Identify which cell holds the provided text, then report its [x, y] central coordinate. 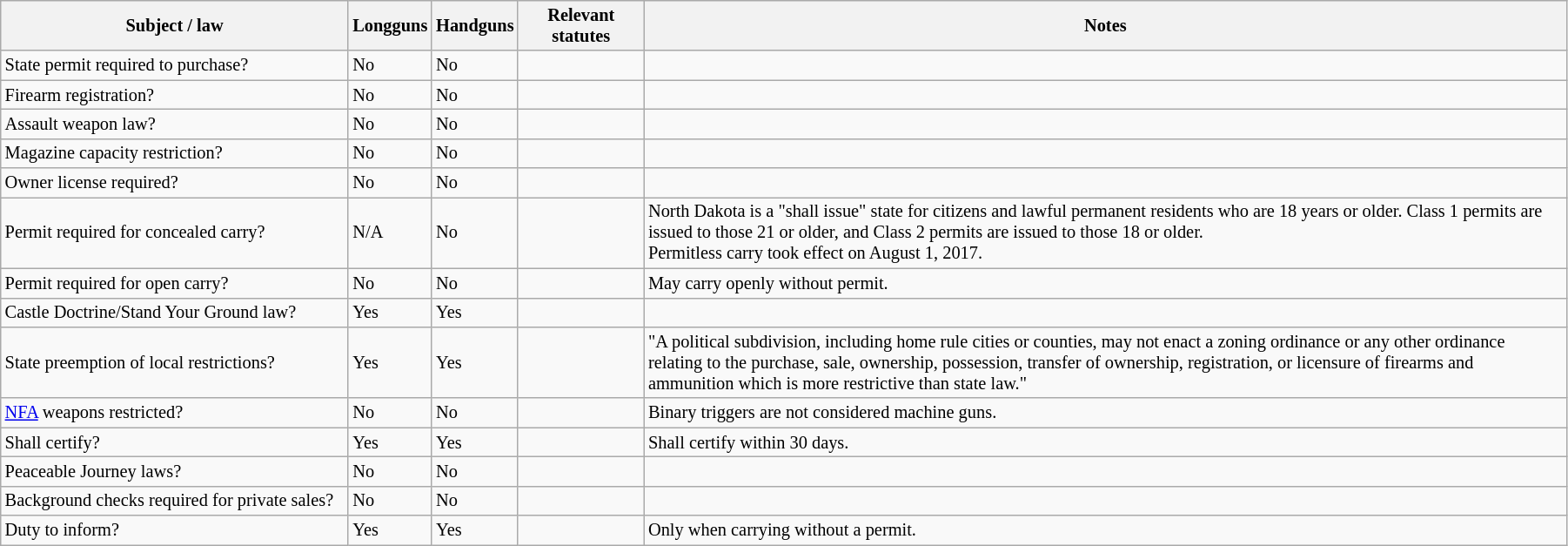
Notes [1105, 25]
NFA weapons restricted? [175, 413]
Owner license required? [175, 183]
Assault weapon law? [175, 124]
Castle Doctrine/Stand Your Ground law? [175, 313]
Peaceable Journey laws? [175, 471]
Binary triggers are not considered machine guns. [1105, 413]
Longguns [390, 25]
Relevant statutes [581, 25]
State preemption of local restrictions? [175, 362]
Only when carrying without a permit. [1105, 530]
N/A [390, 233]
Subject / law [175, 25]
Background checks required for private sales? [175, 501]
Shall certify within 30 days. [1105, 442]
Permit required for open carry? [175, 283]
May carry openly without permit. [1105, 283]
Magazine capacity restriction? [175, 153]
Shall certify? [175, 442]
State permit required to purchase? [175, 65]
Handguns [475, 25]
Permit required for concealed carry? [175, 233]
Firearm registration? [175, 95]
Duty to inform? [175, 530]
